For the text-containing cell, return its midpoint in (x, y) coordinate format. 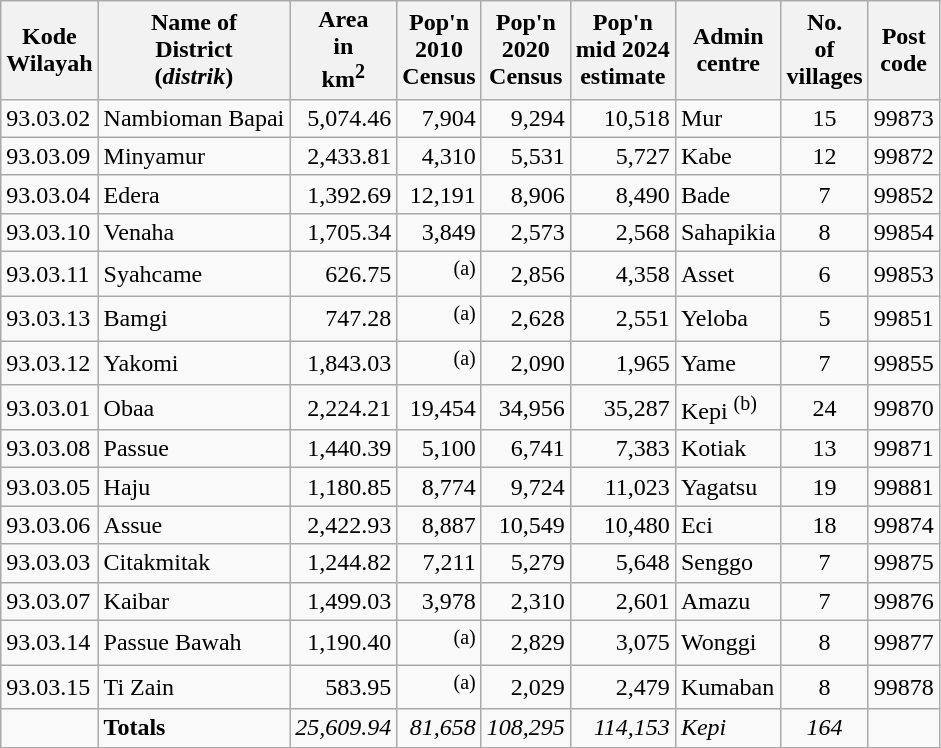
99877 (904, 642)
Sahapikia (728, 232)
Yame (728, 364)
Edera (194, 194)
Passue (194, 449)
99876 (904, 601)
1,244.82 (344, 563)
5,100 (439, 449)
626.75 (344, 274)
8,887 (439, 525)
7,904 (439, 118)
Ti Zain (194, 688)
93.03.13 (50, 318)
114,153 (622, 728)
99851 (904, 318)
No.of villages (824, 50)
10,549 (526, 525)
8,774 (439, 487)
93.03.08 (50, 449)
99881 (904, 487)
Amazu (728, 601)
5,279 (526, 563)
Kode Wilayah (50, 50)
12,191 (439, 194)
19 (824, 487)
2,310 (526, 601)
2,601 (622, 601)
Pop'n 2020Census (526, 50)
Pop'n 2010Census (439, 50)
19,454 (439, 408)
5,648 (622, 563)
Name ofDistrict(distrik) (194, 50)
Pop'n mid 2024estimate (622, 50)
99870 (904, 408)
1,190.40 (344, 642)
Obaa (194, 408)
93.03.09 (50, 156)
9,724 (526, 487)
Kaibar (194, 601)
Citakmitak (194, 563)
Eci (728, 525)
99853 (904, 274)
Minyamur (194, 156)
3,849 (439, 232)
Haju (194, 487)
Yakomi (194, 364)
1,965 (622, 364)
Syahcame (194, 274)
2,551 (622, 318)
99854 (904, 232)
35,287 (622, 408)
2,628 (526, 318)
93.03.04 (50, 194)
2,422.93 (344, 525)
99878 (904, 688)
24 (824, 408)
10,480 (622, 525)
13 (824, 449)
6,741 (526, 449)
4,310 (439, 156)
9,294 (526, 118)
747.28 (344, 318)
Venaha (194, 232)
Senggo (728, 563)
1,499.03 (344, 601)
2,856 (526, 274)
Passue Bawah (194, 642)
1,705.34 (344, 232)
Bade (728, 194)
99873 (904, 118)
18 (824, 525)
7,211 (439, 563)
Area inkm2 (344, 50)
93.03.03 (50, 563)
583.95 (344, 688)
108,295 (526, 728)
93.03.10 (50, 232)
8,906 (526, 194)
99855 (904, 364)
4,358 (622, 274)
93.03.11 (50, 274)
93.03.02 (50, 118)
Kepi (b) (728, 408)
93.03.01 (50, 408)
3,978 (439, 601)
Mur (728, 118)
99875 (904, 563)
1,843.03 (344, 364)
5 (824, 318)
Admin centre (728, 50)
2,568 (622, 232)
1,392.69 (344, 194)
Bamgi (194, 318)
2,829 (526, 642)
5,531 (526, 156)
93.03.05 (50, 487)
15 (824, 118)
25,609.94 (344, 728)
99852 (904, 194)
99871 (904, 449)
Yagatsu (728, 487)
93.03.12 (50, 364)
2,090 (526, 364)
Asset (728, 274)
Postcode (904, 50)
7,383 (622, 449)
12 (824, 156)
Kotiak (728, 449)
93.03.06 (50, 525)
Totals (194, 728)
5,727 (622, 156)
3,075 (622, 642)
Assue (194, 525)
6 (824, 274)
93.03.07 (50, 601)
93.03.14 (50, 642)
2,029 (526, 688)
Yeloba (728, 318)
99872 (904, 156)
Kabe (728, 156)
93.03.15 (50, 688)
99874 (904, 525)
164 (824, 728)
5,074.46 (344, 118)
Kepi (728, 728)
1,180.85 (344, 487)
34,956 (526, 408)
Nambioman Bapai (194, 118)
11,023 (622, 487)
1,440.39 (344, 449)
81,658 (439, 728)
2,224.21 (344, 408)
Kumaban (728, 688)
10,518 (622, 118)
2,573 (526, 232)
8,490 (622, 194)
Wonggi (728, 642)
2,433.81 (344, 156)
2,479 (622, 688)
